From the cell containing the given text, extract its center point as (X, Y) coordinate. 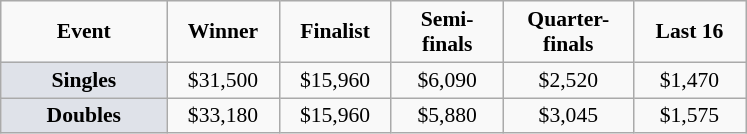
$1,470 (689, 80)
Quarter-finals (568, 32)
Finalist (335, 32)
Semi-finals (447, 32)
Singles (84, 80)
$33,180 (223, 116)
$5,880 (447, 116)
Doubles (84, 116)
$3,045 (568, 116)
$1,575 (689, 116)
$2,520 (568, 80)
Event (84, 32)
$6,090 (447, 80)
$31,500 (223, 80)
Winner (223, 32)
Last 16 (689, 32)
